Extract the (x, y) coordinate from the center of the cell holding the provided text.  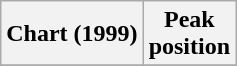
Peakposition (189, 34)
Chart (1999) (72, 34)
